Provide the (X, Y) coordinate of the cell's center where the given text is located.  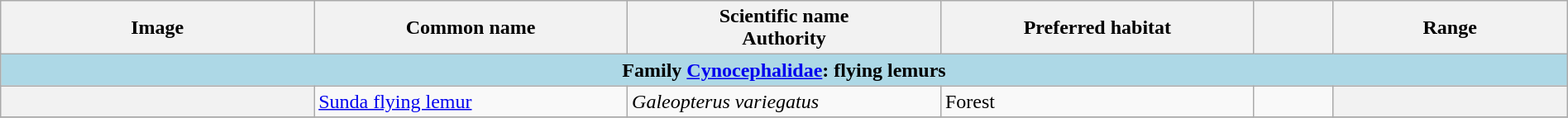
Common name (471, 28)
Preferred habitat (1097, 28)
Scientific nameAuthority (784, 28)
Forest (1097, 101)
Sunda flying lemur (471, 101)
Image (157, 28)
Family Cynocephalidae: flying lemurs (784, 70)
Range (1450, 28)
Galeopterus variegatus (784, 101)
